From the cell containing the given text, extract its center point as [x, y] coordinate. 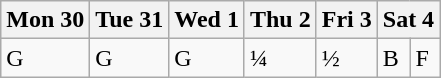
B [394, 58]
¼ [280, 58]
½ [346, 58]
Tue 31 [130, 20]
Mon 30 [46, 20]
Fri 3 [346, 20]
Wed 1 [207, 20]
Thu 2 [280, 20]
F [425, 58]
Sat 4 [408, 20]
